Capture the cell that displays the provided text and extract its (X, Y) central coordinate. 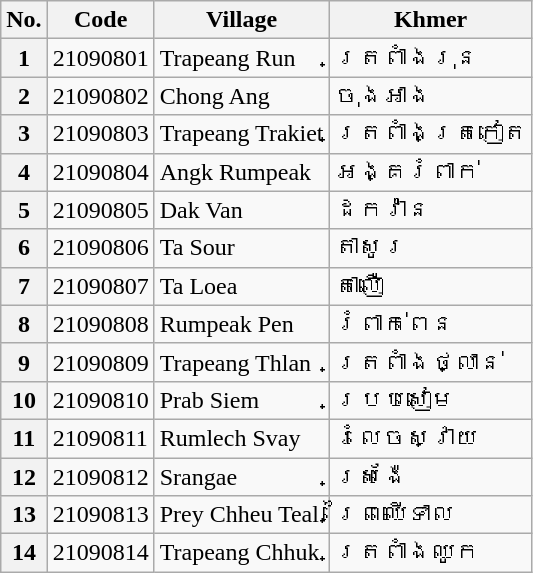
Chong Ang (242, 96)
4 (24, 172)
Ta Loea (242, 286)
21090808 (100, 324)
21090811 (100, 438)
3 (24, 134)
ព្រៃឈើទាល (430, 515)
5 (24, 210)
Prab Siem (242, 400)
21090812 (100, 477)
Khmer (430, 20)
21090814 (100, 553)
11 (24, 438)
2 (24, 96)
Rumpeak Pen (242, 324)
7 (24, 286)
Trapeang Trakiet (242, 134)
1 (24, 58)
21090807 (100, 286)
ប្របសៀម (430, 400)
Rumlech Svay (242, 438)
ត្រពាំងរុន (430, 58)
12 (24, 477)
រំលេចស្វាយ (430, 438)
6 (24, 248)
21090805 (100, 210)
14 (24, 553)
ត្រពាំងត្រកៀត (430, 134)
21090813 (100, 515)
Code (100, 20)
Trapeang Thlan (242, 362)
ស្រង៉ែ (430, 477)
21090809 (100, 362)
21090801 (100, 58)
អង្គរំពាក់ (430, 172)
21090803 (100, 134)
Trapeang Chhuk (242, 553)
Ta Sour (242, 248)
10 (24, 400)
21090802 (100, 96)
9 (24, 362)
ចុងអាង (430, 96)
No. (24, 20)
Village (242, 20)
21090810 (100, 400)
Dak Van (242, 210)
Angk Rumpeak (242, 172)
13 (24, 515)
តាលឿ (430, 286)
21090806 (100, 248)
ត្រពាំងថ្លាន់ (430, 362)
ត្រពាំងឈូក (430, 553)
8 (24, 324)
21090804 (100, 172)
រំពាក់ពេន (430, 324)
Prey Chheu Teal (242, 515)
Trapeang Run (242, 58)
តាសូរ (430, 248)
ដកវ៉ាន (430, 210)
Srangae (242, 477)
